Determine the (x, y) coordinate at the center of the cell enclosing the given text.  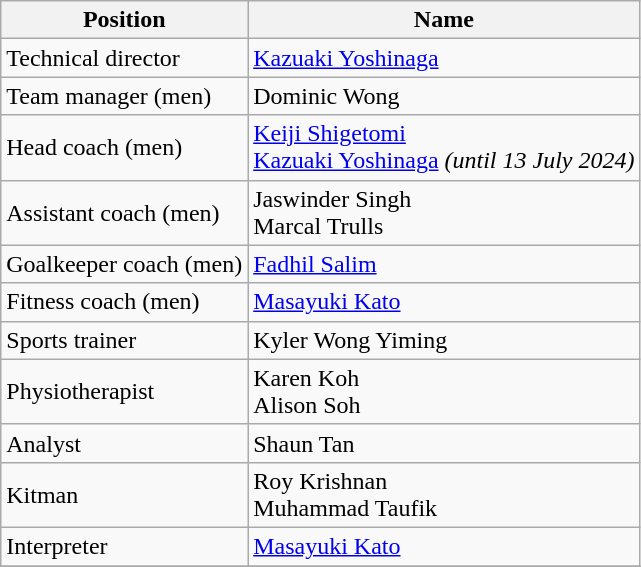
Sports trainer (124, 340)
Name (444, 20)
Analyst (124, 443)
Technical director (124, 58)
Kazuaki Yoshinaga (444, 58)
Physiotherapist (124, 392)
Kitman (124, 494)
Team manager (men) (124, 96)
Interpreter (124, 546)
Kyler Wong Yiming (444, 340)
Position (124, 20)
Head coach (men) (124, 148)
Fitness coach (men) (124, 302)
Fadhil Salim (444, 264)
Shaun Tan (444, 443)
Roy Krishnan Muhammad Taufik (444, 494)
Assistant coach (men) (124, 212)
Keiji Shigetomi Kazuaki Yoshinaga (until 13 July 2024) (444, 148)
Dominic Wong (444, 96)
Karen Koh Alison Soh (444, 392)
Goalkeeper coach (men) (124, 264)
Jaswinder Singh Marcal Trulls (444, 212)
